Extract the (x, y) coordinate from the center of the cell holding the provided text.  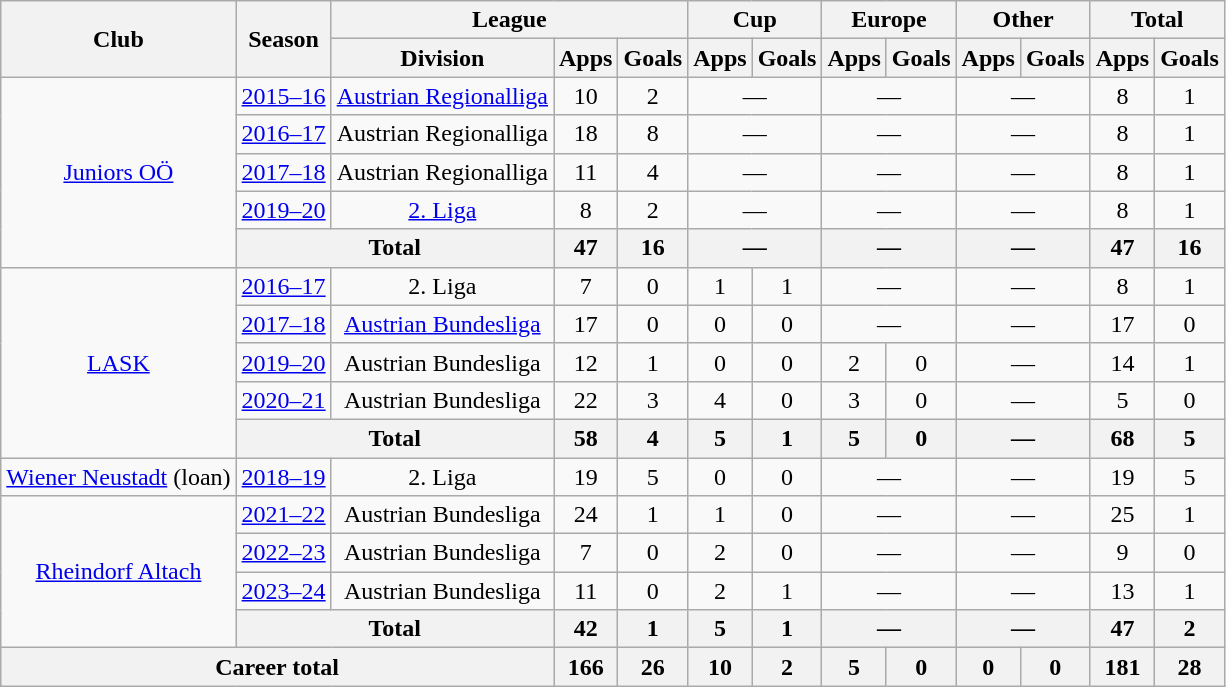
2020–21 (284, 400)
12 (586, 362)
166 (586, 667)
58 (586, 438)
42 (586, 629)
Club (118, 39)
Juniors OÖ (118, 172)
28 (1190, 667)
Career total (278, 667)
Wiener Neustadt (loan) (118, 477)
League (510, 20)
24 (586, 515)
2022–23 (284, 553)
Europe (889, 20)
68 (1122, 438)
26 (653, 667)
25 (1122, 515)
Division (442, 58)
Other (1023, 20)
18 (586, 134)
Cup (755, 20)
2015–16 (284, 96)
22 (586, 400)
Rheindorf Altach (118, 572)
13 (1122, 591)
2023–24 (284, 591)
2021–22 (284, 515)
Season (284, 39)
181 (1122, 667)
LASK (118, 362)
14 (1122, 362)
9 (1122, 553)
2018–19 (284, 477)
